For the text-containing cell, return its midpoint in (x, y) coordinate format. 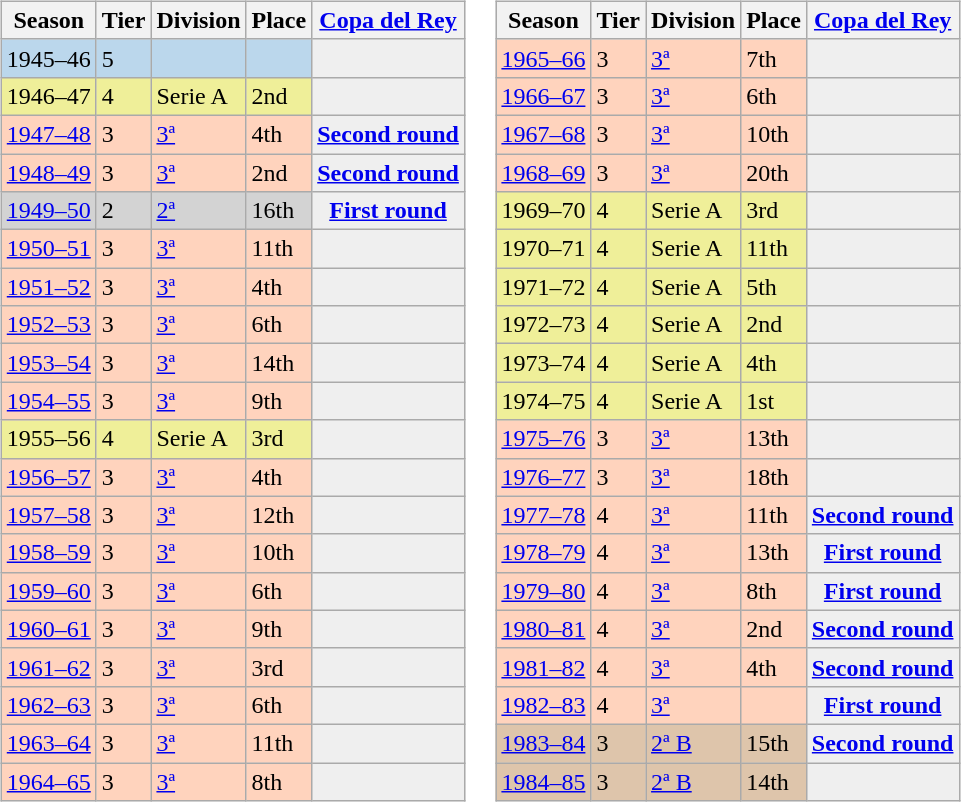
1967–68 (544, 134)
1984–85 (544, 781)
1950–51 (48, 249)
16th (279, 211)
1982–83 (544, 705)
1951–52 (48, 287)
1954–55 (48, 401)
1981–82 (544, 667)
1983–84 (544, 743)
1977–78 (544, 515)
1964–65 (48, 781)
1952–53 (48, 325)
1945–46 (48, 58)
1980–81 (544, 629)
1970–71 (544, 249)
1948–49 (48, 173)
1978–79 (544, 553)
5th (774, 287)
1958–59 (48, 553)
1955–56 (48, 439)
1949–50 (48, 211)
1973–74 (544, 363)
1957–58 (48, 515)
2 (124, 211)
1976–77 (544, 477)
12th (279, 515)
7th (774, 58)
20th (774, 173)
1974–75 (544, 401)
1953–54 (48, 363)
1960–61 (48, 629)
1947–48 (48, 134)
1968–69 (544, 173)
1972–73 (544, 325)
1962–63 (48, 705)
18th (774, 477)
1969–70 (544, 211)
1971–72 (544, 287)
1979–80 (544, 591)
1963–64 (48, 743)
1961–62 (48, 667)
1st (774, 401)
1965–66 (544, 58)
2ª (198, 211)
1956–57 (48, 477)
1966–67 (544, 96)
1946–47 (48, 96)
1959–60 (48, 591)
1975–76 (544, 439)
15th (774, 743)
5 (124, 58)
